Output the [X, Y] coordinate of the center of the cell containing the given text.  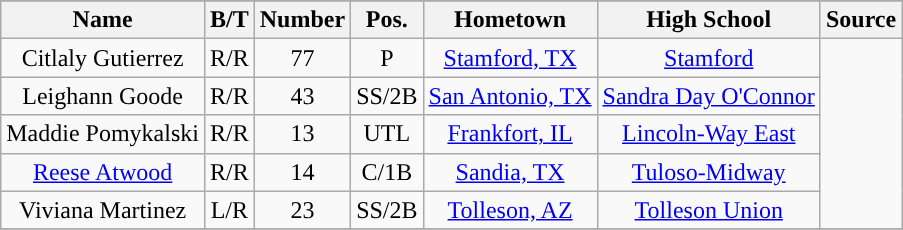
Name [103, 20]
Viviana Martinez [103, 210]
43 [302, 96]
UTL [387, 134]
Tolleson, AZ [510, 210]
Stamford, TX [510, 58]
Tuloso-Midway [708, 172]
Citlaly Gutierrez [103, 58]
Maddie Pomykalski [103, 134]
Sandia, TX [510, 172]
Hometown [510, 20]
Frankfort, IL [510, 134]
L/R [229, 210]
Source [860, 20]
C/1B [387, 172]
77 [302, 58]
Tolleson Union [708, 210]
23 [302, 210]
Stamford [708, 58]
Pos. [387, 20]
Lincoln-Way East [708, 134]
P [387, 58]
Reese Atwood [103, 172]
Sandra Day O'Connor [708, 96]
14 [302, 172]
Leighann Goode [103, 96]
San Antonio, TX [510, 96]
13 [302, 134]
Number [302, 20]
High School [708, 20]
B/T [229, 20]
